Locate the cell with the specified text and output its [x, y] center coordinate. 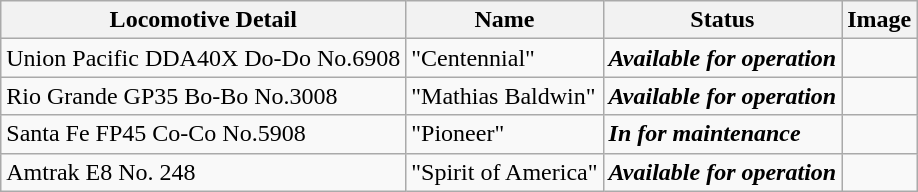
"Centennial" [504, 58]
Rio Grande GP35 Bo-Bo No.3008 [204, 96]
In for maintenance [722, 134]
Name [504, 20]
"Spirit of America" [504, 172]
Status [722, 20]
Locomotive Detail [204, 20]
"Pioneer" [504, 134]
Santa Fe FP45 Co-Co No.5908 [204, 134]
Union Pacific DDA40X Do-Do No.6908 [204, 58]
Amtrak E8 No. 248 [204, 172]
"Mathias Baldwin" [504, 96]
Image [880, 20]
